Return the (x, y) coordinate for the center point of the cell that contains the specified text.  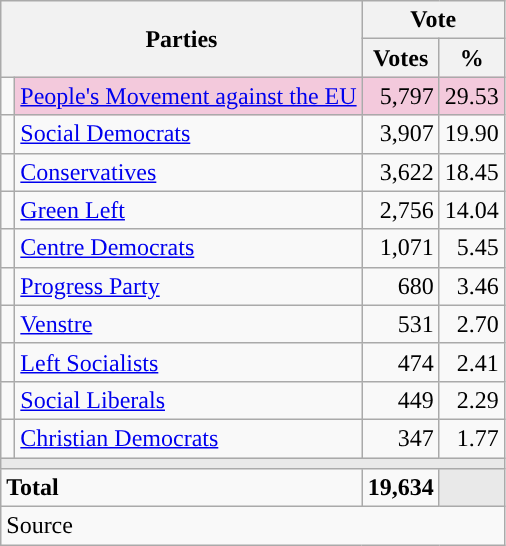
Social Liberals (188, 400)
19.90 (472, 134)
1,071 (400, 248)
Green Left (188, 210)
474 (400, 362)
3,907 (400, 134)
19,634 (400, 488)
Conservatives (188, 172)
Centre Democrats (188, 248)
449 (400, 400)
5,797 (400, 96)
18.45 (472, 172)
Left Socialists (188, 362)
Total (182, 488)
2.70 (472, 324)
Social Democrats (188, 134)
3,622 (400, 172)
People's Movement against the EU (188, 96)
680 (400, 286)
2.29 (472, 400)
3.46 (472, 286)
2,756 (400, 210)
Source (253, 526)
Christian Democrats (188, 438)
Vote (433, 20)
Parties (182, 39)
1.77 (472, 438)
2.41 (472, 362)
14.04 (472, 210)
% (472, 58)
531 (400, 324)
29.53 (472, 96)
Votes (400, 58)
347 (400, 438)
Progress Party (188, 286)
5.45 (472, 248)
Venstre (188, 324)
